Locate the cell with the specified text and output its [X, Y] center coordinate. 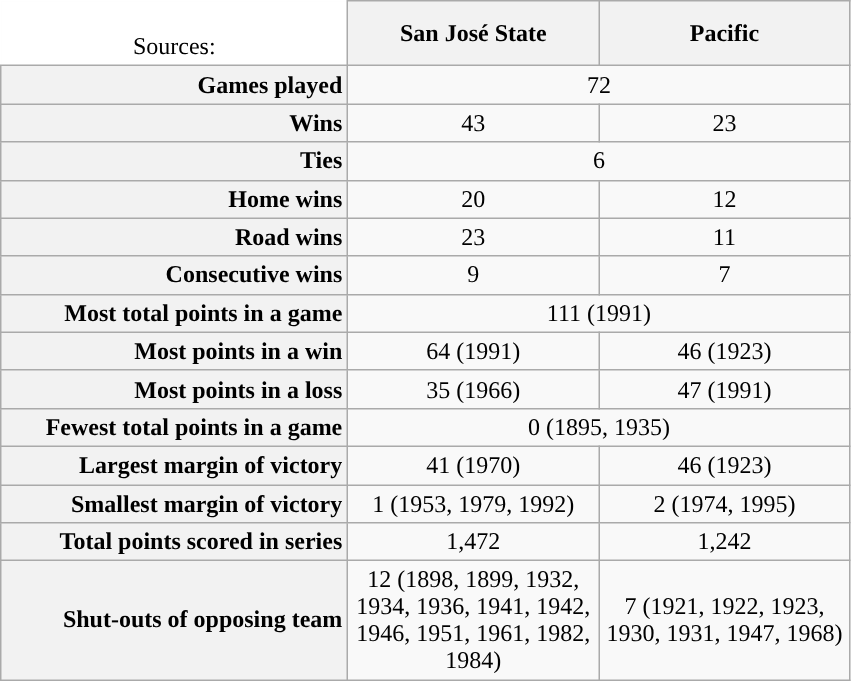
Home wins [174, 199]
Wins [174, 123]
Most points in a win [174, 351]
Fewest total points in a game [174, 427]
6 [599, 161]
Most points in a loss [174, 389]
Ties [174, 161]
Sources: [174, 34]
1,242 [724, 542]
1 (1953, 1979, 1992) [474, 503]
0 (1895, 1935) [599, 427]
Games played [174, 85]
Largest margin of victory [174, 465]
7 [724, 275]
1,472 [474, 542]
9 [474, 275]
Smallest margin of victory [174, 503]
7 (1921, 1922, 1923, 1930, 1931, 1947, 1968) [724, 620]
47 (1991) [724, 389]
Consecutive wins [174, 275]
Total points scored in series [174, 542]
Pacific [724, 34]
Shut-outs of opposing team [174, 620]
41 (1970) [474, 465]
2 (1974, 1995) [724, 503]
64 (1991) [474, 351]
Road wins [174, 237]
San José State [474, 34]
35 (1966) [474, 389]
11 [724, 237]
Most total points in a game [174, 313]
72 [599, 85]
20 [474, 199]
12 (1898, 1899, 1932, 1934, 1936, 1941, 1942, 1946, 1951, 1961, 1982, 1984) [474, 620]
12 [724, 199]
43 [474, 123]
111 (1991) [599, 313]
